Detect which cell encompasses the target text, then output its (x, y) center coordinate. 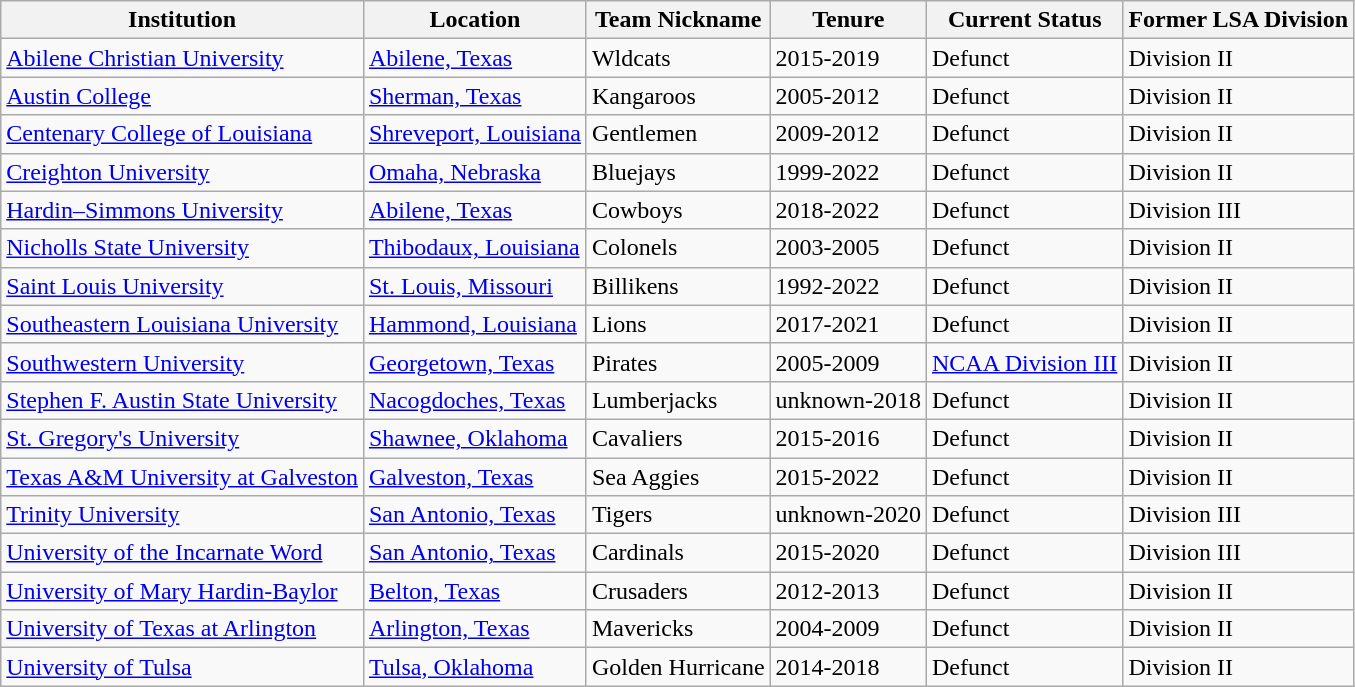
2005-2012 (848, 96)
Lumberjacks (678, 400)
Thibodaux, Louisiana (474, 248)
Team Nickname (678, 20)
Creighton University (182, 172)
2012-2013 (848, 591)
University of Tulsa (182, 667)
Cowboys (678, 210)
Golden Hurricane (678, 667)
unknown-2020 (848, 515)
Abilene Christian University (182, 58)
Location (474, 20)
Institution (182, 20)
Trinity University (182, 515)
Colonels (678, 248)
Omaha, Nebraska (474, 172)
2015-2022 (848, 477)
2015-2020 (848, 553)
Bluejays (678, 172)
Billikens (678, 286)
Stephen F. Austin State University (182, 400)
2017-2021 (848, 324)
Tenure (848, 20)
Arlington, Texas (474, 629)
St. Gregory's University (182, 438)
NCAA Division III (1024, 362)
1992-2022 (848, 286)
Mavericks (678, 629)
Wldcats (678, 58)
unknown-2018 (848, 400)
2014-2018 (848, 667)
Tigers (678, 515)
2003-2005 (848, 248)
Nicholls State University (182, 248)
Cardinals (678, 553)
St. Louis, Missouri (474, 286)
2005-2009 (848, 362)
Former LSA Division (1238, 20)
Gentlemen (678, 134)
University of Texas at Arlington (182, 629)
2018-2022 (848, 210)
Kangaroos (678, 96)
Nacogdoches, Texas (474, 400)
2004-2009 (848, 629)
Belton, Texas (474, 591)
1999-2022 (848, 172)
2015-2016 (848, 438)
Centenary College of Louisiana (182, 134)
Tulsa, Oklahoma (474, 667)
Hardin–Simmons University (182, 210)
Crusaders (678, 591)
Pirates (678, 362)
Current Status (1024, 20)
Southeastern Louisiana University (182, 324)
2009-2012 (848, 134)
Texas A&M University at Galveston (182, 477)
Saint Louis University (182, 286)
University of the Incarnate Word (182, 553)
Georgetown, Texas (474, 362)
Southwestern University (182, 362)
Cavaliers (678, 438)
Shreveport, Louisiana (474, 134)
Austin College (182, 96)
Sherman, Texas (474, 96)
Sea Aggies (678, 477)
2015-2019 (848, 58)
Shawnee, Oklahoma (474, 438)
University of Mary Hardin-Baylor (182, 591)
Lions (678, 324)
Galveston, Texas (474, 477)
Hammond, Louisiana (474, 324)
